Capture the cell that displays the provided text and extract its (x, y) central coordinate. 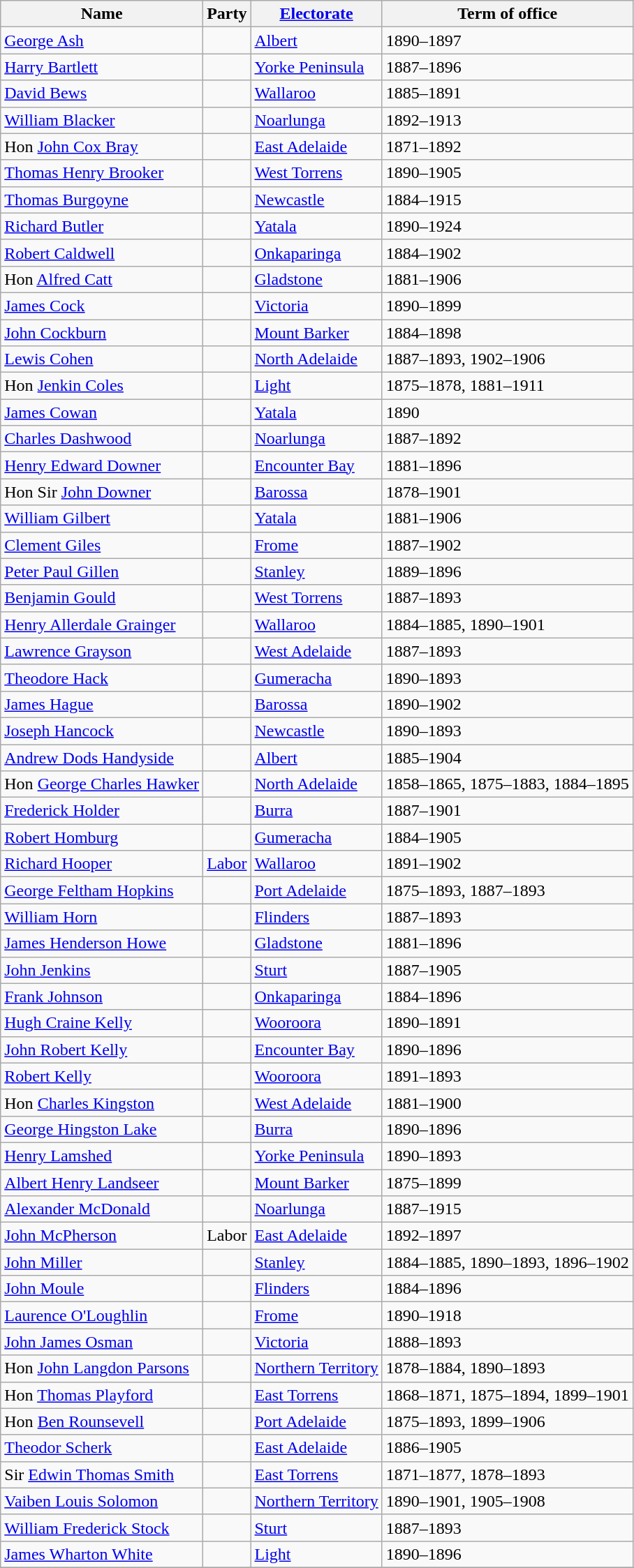
Clement Giles (102, 545)
John McPherson (102, 1236)
George Hingston Lake (102, 1129)
Hon Ben Rounsevell (102, 1421)
1884–1885, 1890–1901 (507, 625)
1890–1905 (507, 173)
Electorate (316, 14)
Theodor Scherk (102, 1448)
Hon Sir John Downer (102, 492)
1875–1878, 1881–1911 (507, 386)
Benjamin Gould (102, 598)
Theodore Hack (102, 678)
1890–1899 (507, 306)
Vaiben Louis Solomon (102, 1501)
Laurence O'Loughlin (102, 1315)
1886–1905 (507, 1448)
1890 (507, 412)
1875–1893, 1887–1893 (507, 890)
Thomas Burgoyne (102, 200)
Sir Edwin Thomas Smith (102, 1474)
George Feltham Hopkins (102, 890)
1888–1893 (507, 1342)
Charles Dashwood (102, 439)
1890–1918 (507, 1315)
Hon John Cox Bray (102, 147)
Term of office (507, 14)
Lawrence Grayson (102, 651)
1891–1893 (507, 1076)
1890–1897 (507, 40)
William Blacker (102, 120)
1868–1871, 1875–1894, 1899–1901 (507, 1395)
John Cockburn (102, 333)
George Ash (102, 40)
Name (102, 14)
1884–1885, 1890–1893, 1896–1902 (507, 1262)
1891–1902 (507, 864)
1887–1893, 1902–1906 (507, 359)
John Jenkins (102, 970)
James Wharton White (102, 1554)
Hugh Craine Kelly (102, 1023)
William Gilbert (102, 518)
Lewis Cohen (102, 359)
1885–1891 (507, 94)
1887–1905 (507, 970)
1887–1902 (507, 545)
1858–1865, 1875–1883, 1884–1895 (507, 784)
Hon Charles Kingston (102, 1103)
Joseph Hancock (102, 731)
1871–1892 (507, 147)
Henry Edward Downer (102, 465)
1871–1877, 1878–1893 (507, 1474)
Richard Butler (102, 226)
1889–1896 (507, 572)
John Moule (102, 1289)
Harry Bartlett (102, 67)
1875–1893, 1899–1906 (507, 1421)
Frank Johnson (102, 996)
Robert Homburg (102, 837)
James Cowan (102, 412)
1890–1902 (507, 704)
Hon Jenkin Coles (102, 386)
Frederick Holder (102, 811)
1890–1901, 1905–1908 (507, 1501)
Andrew Dods Handyside (102, 757)
Hon Alfred Catt (102, 279)
Robert Caldwell (102, 253)
1875–1899 (507, 1183)
1887–1915 (507, 1209)
John Miller (102, 1262)
Henry Lamshed (102, 1156)
Hon John Langdon Parsons (102, 1368)
1884–1915 (507, 200)
John James Osman (102, 1342)
William Frederick Stock (102, 1528)
1878–1901 (507, 492)
Henry Allerdale Grainger (102, 625)
1884–1905 (507, 837)
Richard Hooper (102, 864)
1890–1891 (507, 1023)
Robert Kelly (102, 1076)
1890–1924 (507, 226)
William Horn (102, 917)
James Henderson Howe (102, 943)
Alexander McDonald (102, 1209)
1887–1901 (507, 811)
1887–1892 (507, 439)
James Cock (102, 306)
David Bews (102, 94)
1881–1900 (507, 1103)
Hon Thomas Playford (102, 1395)
1885–1904 (507, 757)
Peter Paul Gillen (102, 572)
1884–1898 (507, 333)
1884–1902 (507, 253)
Albert Henry Landseer (102, 1183)
Thomas Henry Brooker (102, 173)
1878–1884, 1890–1893 (507, 1368)
Hon George Charles Hawker (102, 784)
James Hague (102, 704)
1887–1896 (507, 67)
Party (227, 14)
John Robert Kelly (102, 1050)
1892–1897 (507, 1236)
1892–1913 (507, 120)
